Provide the [X, Y] coordinate of the cell's center where the given text is located.  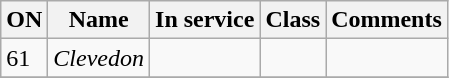
Comments [387, 20]
In service [205, 20]
Clevedon [99, 58]
Class [293, 20]
ON [24, 20]
Name [99, 20]
61 [24, 58]
